Search for the cell housing the specified text and yield its (x, y) center coordinate. 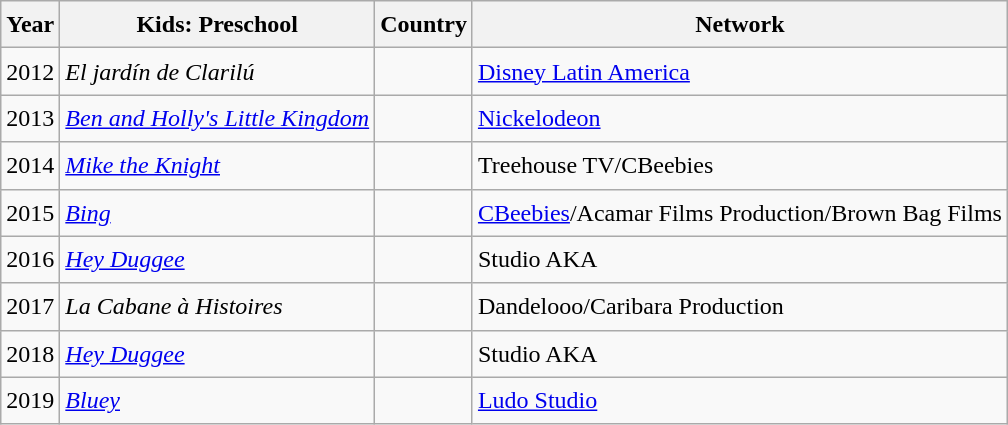
2019 (30, 400)
La Cabane à Histoires (218, 306)
Year (30, 24)
2014 (30, 166)
Ben and Holly's Little Kingdom (218, 118)
2017 (30, 306)
Treehouse TV/CBeebies (740, 166)
2018 (30, 354)
Ludo Studio (740, 400)
Kids: Preschool (218, 24)
El jardín de Clarilú (218, 72)
Disney Latin America (740, 72)
Nickelodeon (740, 118)
Mike the Knight (218, 166)
2012 (30, 72)
Bing (218, 212)
Network (740, 24)
2016 (30, 260)
Country (424, 24)
2013 (30, 118)
Dandelooo/Caribara Production (740, 306)
2015 (30, 212)
CBeebies/Acamar Films Production/Brown Bag Films (740, 212)
Bluey (218, 400)
